Search for the cell housing the specified text and yield its [x, y] center coordinate. 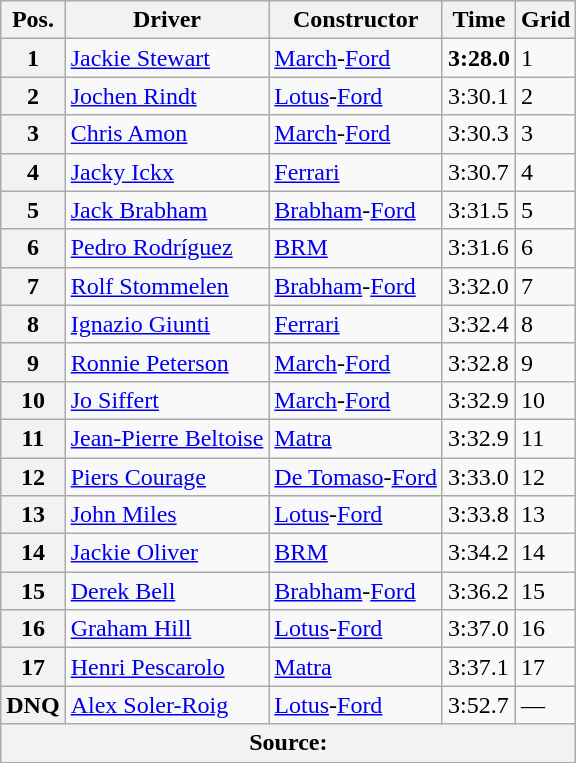
3:52.7 [478, 705]
Derek Bell [167, 591]
Time [478, 20]
Source: [288, 743]
3:28.0 [478, 58]
Jochen Rindt [167, 96]
3:32.4 [478, 324]
Jean-Pierre Beltoise [167, 438]
3:32.8 [478, 362]
Jo Siffert [167, 400]
Chris Amon [167, 134]
John Miles [167, 515]
3:31.5 [478, 210]
Jacky Ickx [167, 172]
Pedro Rodríguez [167, 248]
3:36.2 [478, 591]
Piers Courage [167, 477]
Constructor [356, 20]
Driver [167, 20]
3:32.0 [478, 286]
3:33.0 [478, 477]
Grid [545, 20]
Pos. [33, 20]
Ronnie Peterson [167, 362]
3:37.1 [478, 667]
3:30.3 [478, 134]
Ignazio Giunti [167, 324]
3:37.0 [478, 629]
Graham Hill [167, 629]
Jackie Oliver [167, 553]
Henri Pescarolo [167, 667]
3:30.7 [478, 172]
Rolf Stommelen [167, 286]
— [545, 705]
Alex Soler-Roig [167, 705]
Jack Brabham [167, 210]
3:34.2 [478, 553]
DNQ [33, 705]
3:30.1 [478, 96]
De Tomaso-Ford [356, 477]
3:31.6 [478, 248]
3:33.8 [478, 515]
Jackie Stewart [167, 58]
